Provide the [x, y] coordinate of the cell's center where the given text is located.  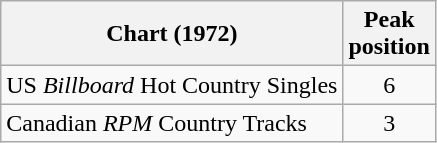
Chart (1972) [172, 34]
Peakposition [389, 34]
Canadian RPM Country Tracks [172, 123]
US Billboard Hot Country Singles [172, 85]
6 [389, 85]
3 [389, 123]
